For the text-containing cell, return its midpoint in [X, Y] coordinate format. 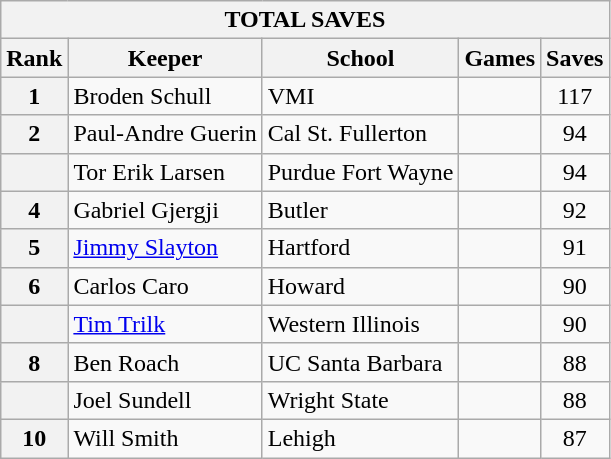
Keeper [165, 58]
Broden Schull [165, 96]
Western Illinois [360, 324]
Tim Trilk [165, 324]
Paul-Andre Guerin [165, 134]
Hartford [360, 248]
6 [34, 286]
TOTAL SAVES [305, 20]
Butler [360, 210]
Tor Erik Larsen [165, 172]
87 [575, 438]
Gabriel Gjergji [165, 210]
4 [34, 210]
5 [34, 248]
Rank [34, 58]
VMI [360, 96]
92 [575, 210]
Wright State [360, 400]
UC Santa Barbara [360, 362]
91 [575, 248]
Lehigh [360, 438]
Saves [575, 58]
2 [34, 134]
Will Smith [165, 438]
Purdue Fort Wayne [360, 172]
School [360, 58]
Jimmy Slayton [165, 248]
8 [34, 362]
Cal St. Fullerton [360, 134]
1 [34, 96]
Games [500, 58]
Joel Sundell [165, 400]
Ben Roach [165, 362]
Howard [360, 286]
10 [34, 438]
117 [575, 96]
Carlos Caro [165, 286]
